Capture the cell that displays the provided text and extract its [X, Y] central coordinate. 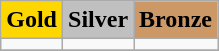
Bronze [176, 20]
Silver [98, 20]
Gold [32, 20]
